Detect which cell encompasses the target text, then output its [x, y] center coordinate. 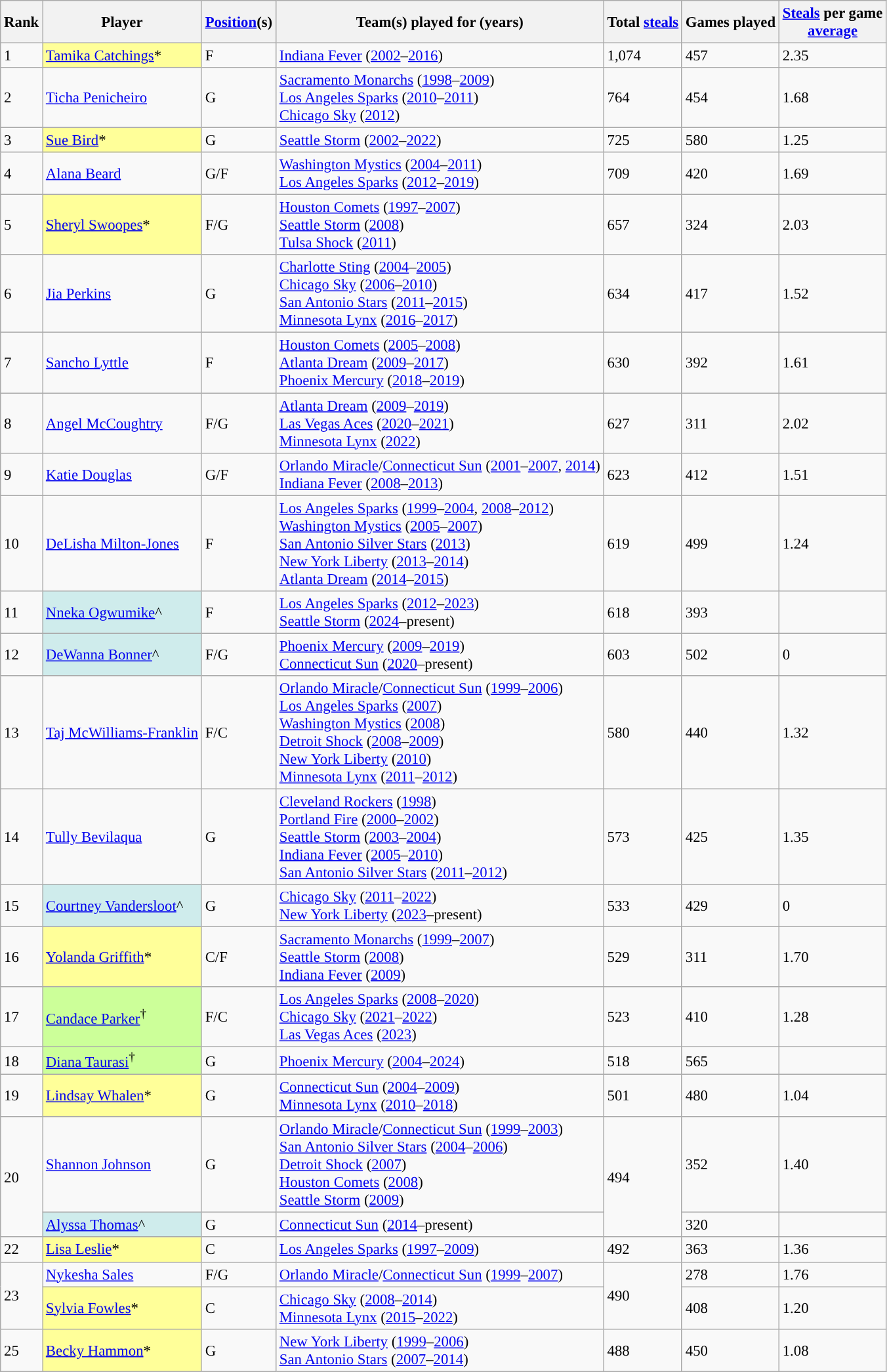
1.70 [832, 957]
709 [643, 173]
529 [643, 957]
Steals per gameaverage [832, 22]
490 [643, 1295]
Nykesha Sales [122, 1274]
Los Angeles Sparks (1997–2009) [440, 1250]
320 [730, 1225]
12 [22, 655]
C/F [239, 957]
Sylvia Fowles* [122, 1308]
15 [22, 905]
533 [643, 905]
523 [643, 1017]
Orlando Miracle/Connecticut Sun (1999–2007) [440, 1274]
518 [643, 1061]
488 [643, 1350]
Candace Parker† [122, 1017]
13 [22, 732]
429 [730, 905]
457 [730, 56]
619 [643, 543]
1.51 [832, 474]
623 [643, 474]
420 [730, 173]
Chicago Sky (2008–2014)Minnesota Lynx (2015–2022) [440, 1308]
Diana Taurasi† [122, 1061]
363 [730, 1250]
Lisa Leslie* [122, 1250]
23 [22, 1295]
Courtney Vandersloot^ [122, 905]
725 [643, 140]
278 [730, 1274]
Sacramento Monarchs (1999–2007)Seattle Storm (2008)Indiana Fever (2009) [440, 957]
Sancho Lyttle [122, 363]
Atlanta Dream (2009–2019)Las Vegas Aces (2020–2021)Minnesota Lynx (2022) [440, 423]
Ticha Penicheiro [122, 98]
618 [643, 612]
2.03 [832, 225]
1.08 [832, 1350]
Charlotte Sting (2004–2005)Chicago Sky (2006–2010) San Antonio Stars (2011–2015)Minnesota Lynx (2016–2017) [440, 294]
352 [730, 1165]
Sue Bird* [122, 140]
1.69 [832, 173]
Alyssa Thomas^ [122, 1225]
627 [643, 423]
Phoenix Mercury (2004–2024) [440, 1061]
Lindsay Whalen* [122, 1096]
9 [22, 474]
7 [22, 363]
5 [22, 225]
1.04 [832, 1096]
1.25 [832, 140]
Houston Comets (1997–2007)Seattle Storm (2008)Tulsa Shock (2011) [440, 225]
573 [643, 837]
Chicago Sky (2011–2022)New York Liberty (2023–present) [440, 905]
Orlando Miracle/Connecticut Sun (2001–2007, 2014)Indiana Fever (2008–2013) [440, 474]
DeWanna Bonner^ [122, 655]
412 [730, 474]
1.36 [832, 1250]
410 [730, 1017]
408 [730, 1308]
417 [730, 294]
1.52 [832, 294]
Yolanda Griffith* [122, 957]
17 [22, 1017]
502 [730, 655]
1.35 [832, 837]
1,074 [643, 56]
Alana Beard [122, 173]
Becky Hammon* [122, 1350]
492 [643, 1250]
565 [730, 1061]
Indiana Fever (2002–2016) [440, 56]
440 [730, 732]
603 [643, 655]
DeLisha Milton-Jones [122, 543]
Tamika Catchings* [122, 56]
Los Angeles Sparks (2008–2020)Chicago Sky (2021–2022)Las Vegas Aces (2023) [440, 1017]
Taj McWilliams-Franklin [122, 732]
19 [22, 1096]
2.35 [832, 56]
6 [22, 294]
Connecticut Sun (2014–present) [440, 1225]
454 [730, 98]
Washington Mystics (2004–2011)Los Angeles Sparks (2012–2019) [440, 173]
Player [122, 22]
1.76 [832, 1274]
Jia Perkins [122, 294]
11 [22, 612]
22 [22, 1250]
Shannon Johnson [122, 1165]
1 [22, 56]
392 [730, 363]
Total steals [643, 22]
393 [730, 612]
764 [643, 98]
634 [643, 294]
Sheryl Swoopes* [122, 225]
Rank [22, 22]
1.20 [832, 1308]
Tully Bevilaqua [122, 837]
630 [643, 363]
Cleveland Rockers (1998)Portland Fire (2000–2002)Seattle Storm (2003–2004)Indiana Fever (2005–2010)San Antonio Silver Stars (2011–2012) [440, 837]
1.61 [832, 363]
324 [730, 225]
20 [22, 1177]
657 [643, 225]
16 [22, 957]
4 [22, 173]
Seattle Storm (2002–2022) [440, 140]
1.24 [832, 543]
3 [22, 140]
Sacramento Monarchs (1998–2009)Los Angeles Sparks (2010–2011)Chicago Sky (2012) [440, 98]
Phoenix Mercury (2009–2019)Connecticut Sun (2020–present) [440, 655]
Team(s) played for (years) [440, 22]
Connecticut Sun (2004–2009)Minnesota Lynx (2010–2018) [440, 1096]
1.32 [832, 732]
425 [730, 837]
494 [643, 1177]
480 [730, 1096]
Los Angeles Sparks (2012–2023)Seattle Storm (2024–present) [440, 612]
Position(s) [239, 22]
8 [22, 423]
Houston Comets (2005–2008)Atlanta Dream (2009–2017)Phoenix Mercury (2018–2019) [440, 363]
Games played [730, 22]
25 [22, 1350]
Nneka Ogwumike^ [122, 612]
1.28 [832, 1017]
New York Liberty (1999–2006)San Antonio Stars (2007–2014) [440, 1350]
1.68 [832, 98]
Orlando Miracle/Connecticut Sun (1999–2003)San Antonio Silver Stars (2004–2006)Detroit Shock (2007)Houston Comets (2008)Seattle Storm (2009) [440, 1165]
14 [22, 837]
2.02 [832, 423]
1.40 [832, 1165]
501 [643, 1096]
Angel McCoughtry [122, 423]
450 [730, 1350]
2 [22, 98]
Katie Douglas [122, 474]
18 [22, 1061]
10 [22, 543]
499 [730, 543]
